Search for the cell housing the specified text and yield its (X, Y) center coordinate. 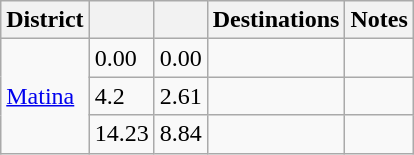
Notes (379, 20)
14.23 (122, 134)
4.2 (122, 96)
Matina (45, 96)
2.61 (180, 96)
District (45, 20)
8.84 (180, 134)
Destinations (276, 20)
